Extract the (x, y) coordinate from the center of the cell holding the provided text.  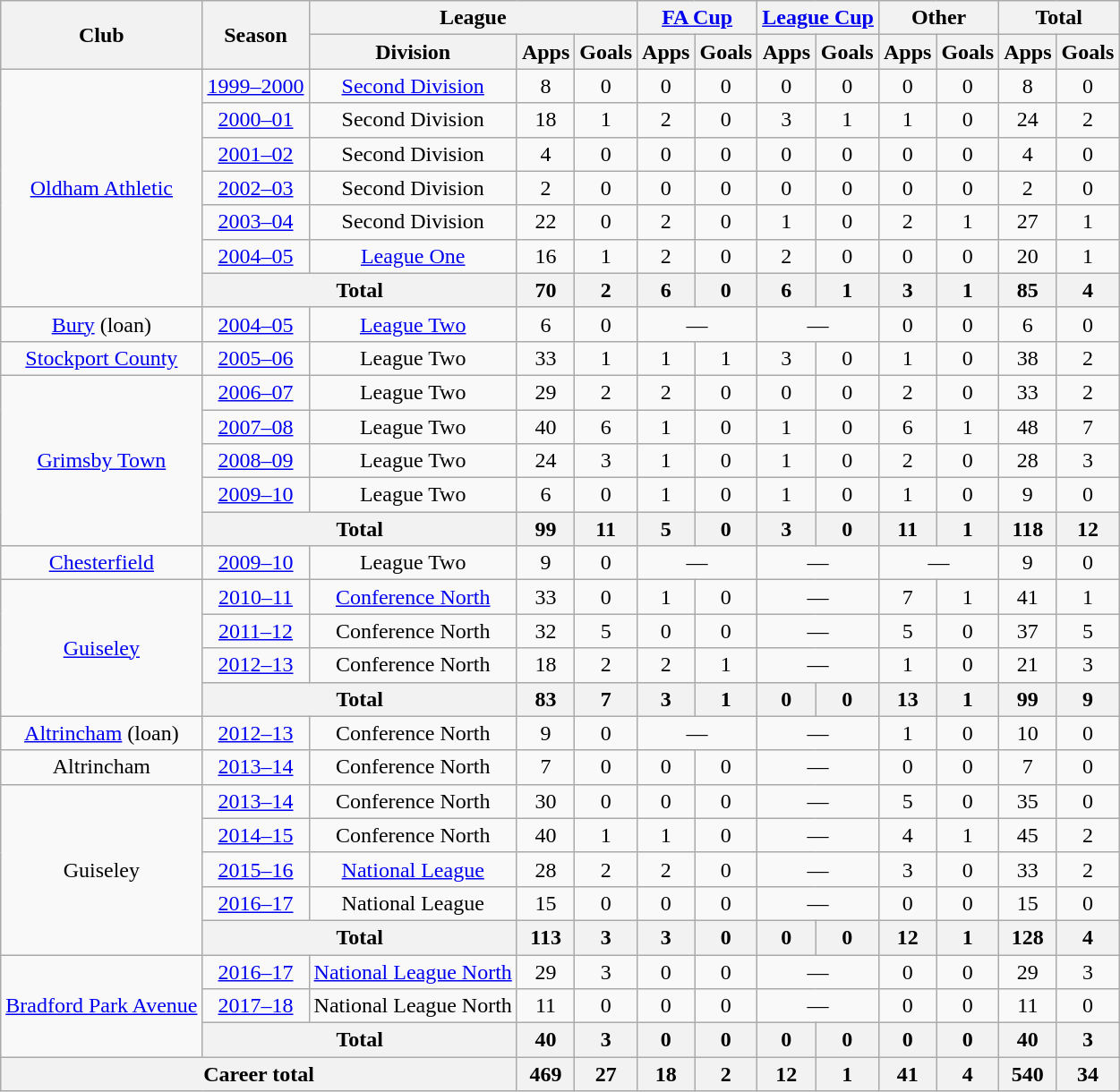
22 (545, 222)
Other (938, 18)
113 (545, 937)
2015–16 (256, 869)
83 (545, 699)
2002–03 (256, 188)
Grimsby Town (102, 460)
48 (1028, 427)
2006–07 (256, 392)
2007–08 (256, 427)
70 (545, 290)
Career total (260, 1074)
540 (1028, 1074)
128 (1028, 937)
Club (102, 35)
2011–12 (256, 631)
Altrincham (102, 767)
League Cup (818, 18)
21 (1028, 665)
2003–04 (256, 222)
2008–09 (256, 461)
Oldham Athletic (102, 188)
Bury (loan) (102, 324)
2001–02 (256, 154)
20 (1028, 256)
85 (1028, 290)
32 (545, 631)
10 (1028, 733)
34 (1088, 1074)
35 (1028, 801)
Stockport County (102, 358)
37 (1028, 631)
2010–11 (256, 597)
Bradford Park Avenue (102, 1005)
30 (545, 801)
2000–01 (256, 120)
38 (1028, 358)
FA Cup (697, 18)
2017–18 (256, 1006)
Division (413, 52)
Altrincham (loan) (102, 733)
2014–15 (256, 835)
118 (1028, 529)
1999–2000 (256, 86)
45 (1028, 835)
League (473, 18)
Season (256, 35)
469 (545, 1074)
Chesterfield (102, 563)
16 (545, 256)
League One (413, 256)
2005–06 (256, 358)
13 (907, 699)
